Search for the cell housing the specified text and yield its [x, y] center coordinate. 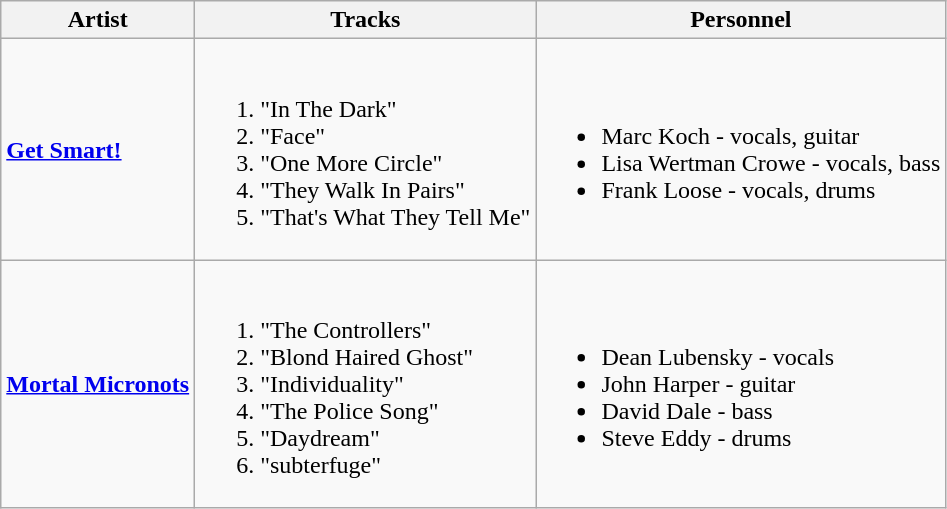
Dean Lubensky - vocalsJohn Harper - guitarDavid Dale - bassSteve Eddy - drums [741, 384]
Personnel [741, 20]
Mortal Micronots [98, 384]
"In The Dark""Face""One More Circle""They Walk In Pairs""That's What They Tell Me" [366, 150]
Marc Koch - vocals, guitarLisa Wertman Crowe - vocals, bassFrank Loose - vocals, drums [741, 150]
"The Controllers""Blond Haired Ghost""Individuality""The Police Song""Daydream""subterfuge" [366, 384]
Tracks [366, 20]
Artist [98, 20]
Get Smart! [98, 150]
